Identify which cell holds the provided text, then report its [X, Y] central coordinate. 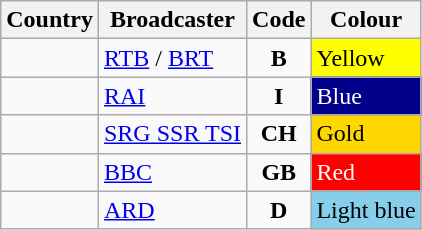
B [279, 58]
I [279, 96]
CH [279, 134]
Broadcaster [172, 20]
Code [279, 20]
SRG SSR TSI [172, 134]
Gold [366, 134]
Light blue [366, 210]
BBC [172, 172]
GB [279, 172]
ARD [172, 210]
Red [366, 172]
Yellow [366, 58]
Colour [366, 20]
RAI [172, 96]
D [279, 210]
RTB / BRT [172, 58]
Blue [366, 96]
Country [50, 20]
